From the cell containing the given text, extract its center point as (X, Y) coordinate. 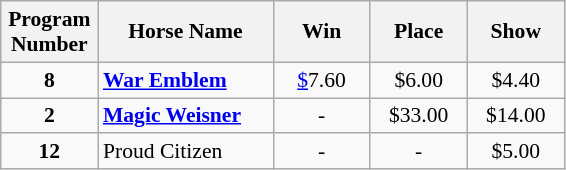
$33.00 (418, 116)
$7.60 (322, 80)
$4.40 (516, 80)
$5.00 (516, 152)
Place (418, 32)
$6.00 (418, 80)
Horse Name (186, 32)
Win (322, 32)
$14.00 (516, 116)
12 (50, 152)
Proud Citizen (186, 152)
War Emblem (186, 80)
2 (50, 116)
Program Number (50, 32)
Show (516, 32)
Magic Weisner (186, 116)
8 (50, 80)
